For the text-containing cell, return its midpoint in (X, Y) coordinate format. 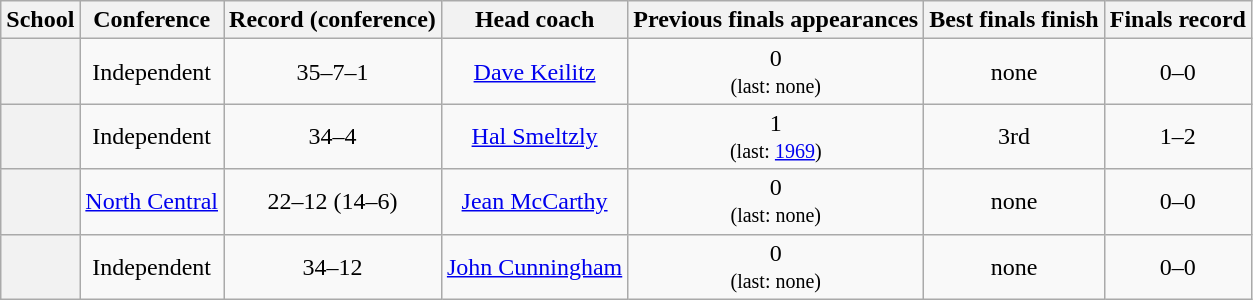
34–4 (333, 136)
3rd (1014, 136)
Finals record (1178, 20)
Previous finals appearances (776, 20)
Dave Keilitz (534, 72)
John Cunningham (534, 266)
22–12 (14–6) (333, 202)
Conference (152, 20)
Hal Smeltzly (534, 136)
Jean McCarthy (534, 202)
Best finals finish (1014, 20)
35–7–1 (333, 72)
34–12 (333, 266)
1–2 (1178, 136)
Head coach (534, 20)
Record (conference) (333, 20)
School (40, 20)
1(last: 1969) (776, 136)
North Central (152, 202)
